Output the [x, y] coordinate of the center of the cell containing the given text.  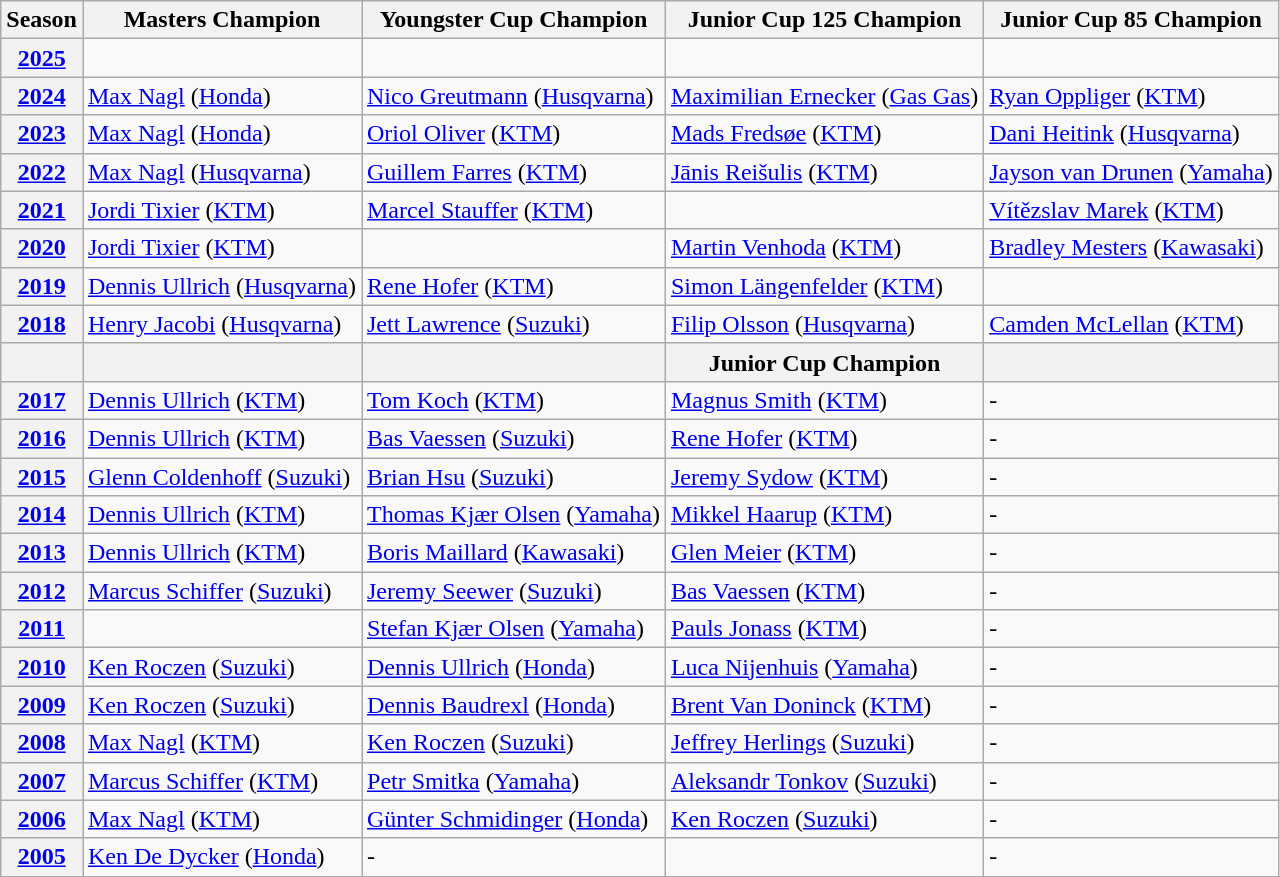
Marcel Stauffer (KTM) [514, 210]
Magnus Smith (KTM) [824, 400]
2006 [42, 819]
2020 [42, 248]
Jett Lawrence (Suzuki) [514, 324]
Ken De Dycker (Honda) [222, 857]
Vítězslav Marek (KTM) [1132, 210]
2023 [42, 134]
2025 [42, 58]
Ryan Oppliger (KTM) [1132, 96]
2014 [42, 515]
Simon Längenfelder (KTM) [824, 286]
Mikkel Haarup (KTM) [824, 515]
2021 [42, 210]
2005 [42, 857]
Glen Meier (KTM) [824, 553]
Bas Vaessen (KTM) [824, 591]
Pauls Jonass (KTM) [824, 629]
2010 [42, 667]
Oriol Oliver (KTM) [514, 134]
2019 [42, 286]
Bas Vaessen (Suzuki) [514, 438]
Masters Champion [222, 20]
Brent Van Doninck (KTM) [824, 705]
Henry Jacobi (Husqvarna) [222, 324]
Luca Nijenhuis (Yamaha) [824, 667]
Mads Fredsøe (KTM) [824, 134]
2008 [42, 743]
Glenn Coldenhoff (Suzuki) [222, 477]
Junior Cup 125 Champion [824, 20]
Nico Greutmann (Husqvarna) [514, 96]
Jeremy Sydow (KTM) [824, 477]
Camden McLellan (KTM) [1132, 324]
Petr Smitka (Yamaha) [514, 781]
2016 [42, 438]
Brian Hsu (Suzuki) [514, 477]
Aleksandr Tonkov (Suzuki) [824, 781]
Max Nagl (Husqvarna) [222, 172]
2013 [42, 553]
Jeremy Seewer (Suzuki) [514, 591]
Dennis Ullrich (Honda) [514, 667]
Junior Cup 85 Champion [1132, 20]
2007 [42, 781]
Dani Heitink (Husqvarna) [1132, 134]
2009 [42, 705]
Season [42, 20]
2011 [42, 629]
Jeffrey Herlings (Suzuki) [824, 743]
Dennis Ullrich (Husqvarna) [222, 286]
Marcus Schiffer (KTM) [222, 781]
Jayson van Drunen (Yamaha) [1132, 172]
2017 [42, 400]
Dennis Baudrexl (Honda) [514, 705]
Stefan Kjær Olsen (Yamaha) [514, 629]
Martin Venhoda (KTM) [824, 248]
Thomas Kjær Olsen (Yamaha) [514, 515]
Jānis Reišulis (KTM) [824, 172]
Günter Schmidinger (Honda) [514, 819]
Maximilian Ernecker (Gas Gas) [824, 96]
2018 [42, 324]
2022 [42, 172]
2012 [42, 591]
Marcus Schiffer (Suzuki) [222, 591]
Bradley Mesters (Kawasaki) [1132, 248]
Filip Olsson (Husqvarna) [824, 324]
Guillem Farres (KTM) [514, 172]
Tom Koch (KTM) [514, 400]
Boris Maillard (Kawasaki) [514, 553]
2015 [42, 477]
Youngster Cup Champion [514, 20]
2024 [42, 96]
Junior Cup Champion [824, 362]
